For the text-containing cell, return its midpoint in [x, y] coordinate format. 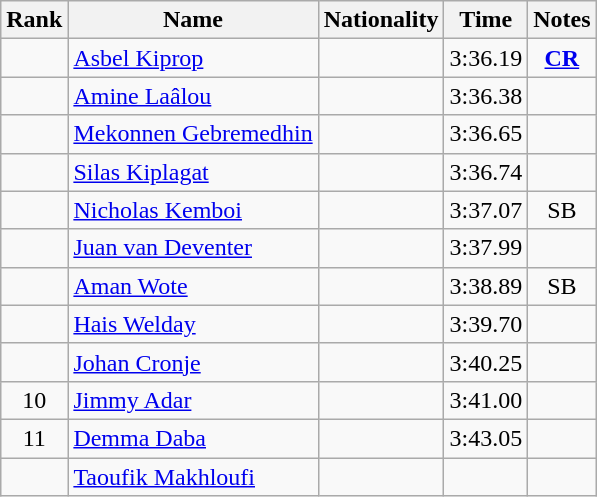
Nationality [381, 20]
3:36.19 [486, 58]
Silas Kiplagat [193, 172]
Rank [34, 20]
3:38.89 [486, 286]
11 [34, 438]
Juan van Deventer [193, 248]
Johan Cronje [193, 362]
Name [193, 20]
Aman Wote [193, 286]
Nicholas Kemboi [193, 210]
Demma Daba [193, 438]
Notes [562, 20]
Taoufik Makhloufi [193, 477]
3:36.74 [486, 172]
3:37.99 [486, 248]
Asbel Kiprop [193, 58]
3:37.07 [486, 210]
CR [562, 58]
3:40.25 [486, 362]
3:41.00 [486, 400]
3:36.38 [486, 96]
10 [34, 400]
Hais Welday [193, 324]
Mekonnen Gebremedhin [193, 134]
Amine Laâlou [193, 96]
3:43.05 [486, 438]
Time [486, 20]
Jimmy Adar [193, 400]
3:36.65 [486, 134]
3:39.70 [486, 324]
